Output the (X, Y) coordinate of the center of the cell containing the given text.  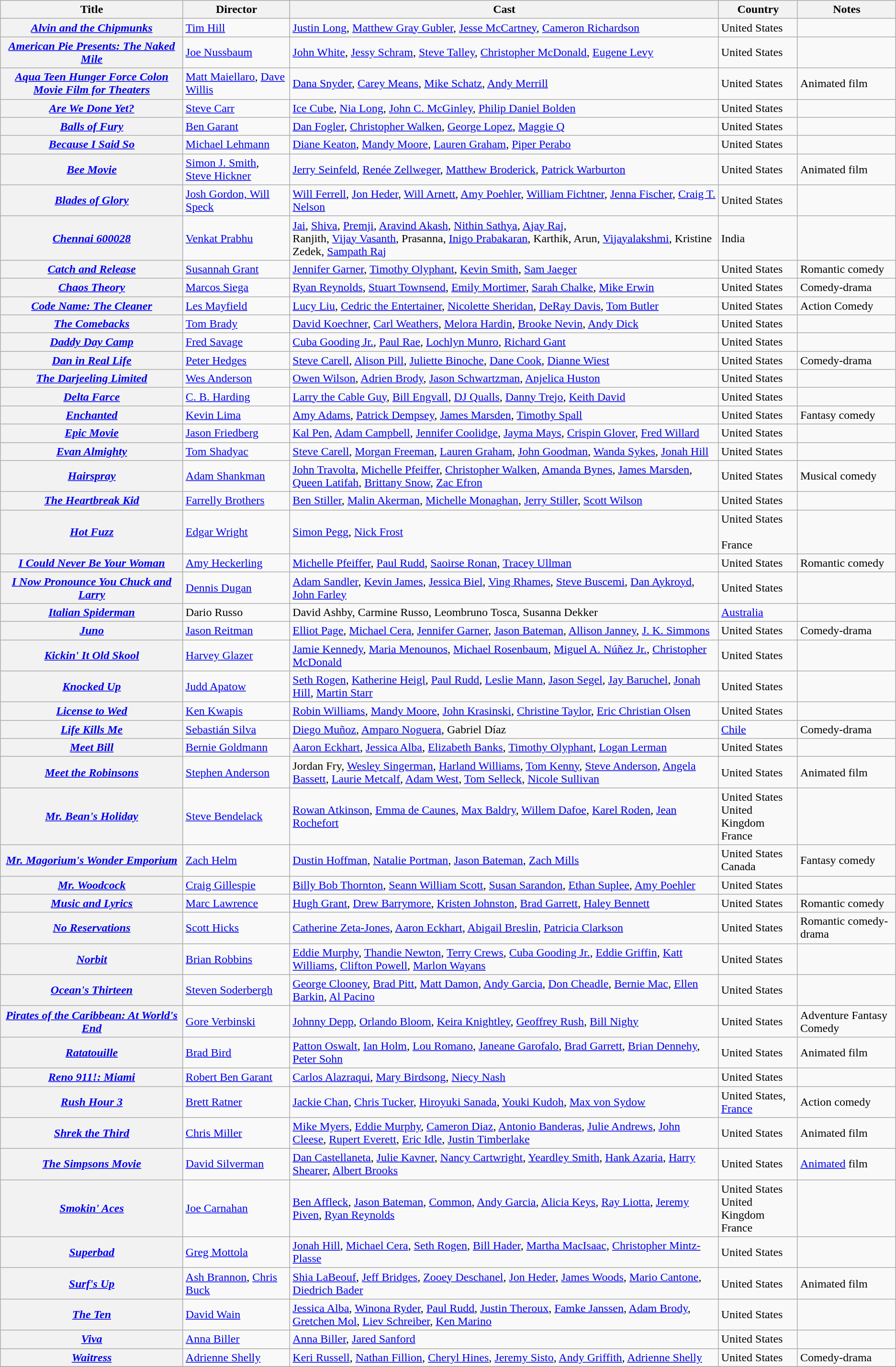
Seth Rogen, Katherine Heigl, Paul Rudd, Leslie Mann, Jason Segel, Jay Baruchel, Jonah Hill, Martin Starr (504, 686)
Catherine Zeta-Jones, Aaron Eckhart, Abigail Breslin, Patricia Clarkson (504, 928)
Rowan Atkinson, Emma de Caunes, Max Baldry, Willem Dafoe, Karel Roden, Jean Rochefort (504, 817)
Justin Long, Matthew Gray Gubler, Jesse McCartney, Cameron Richardson (504, 28)
Tim Hill (236, 28)
Meet the Robinsons (92, 773)
No Reservations (92, 928)
Evan Almighty (92, 451)
Balls of Fury (92, 126)
Because I Said So (92, 145)
Fred Savage (236, 342)
Susannah Grant (236, 269)
Craig Gillespie (236, 885)
Ben Garant (236, 126)
Jennifer Garner, Timothy Olyphant, Kevin Smith, Sam Jaeger (504, 269)
Brian Robbins (236, 959)
The Darjeeling Limited (92, 379)
Patton Oswalt, Ian Holm, Lou Romano, Janeane Garofalo, Brad Garrett, Brian Dennehy, Peter Sohn (504, 1052)
Action Comedy (846, 306)
Wes Anderson (236, 379)
Notes (846, 10)
Life Kills Me (92, 729)
Italian Spiderman (92, 612)
Adam Shankman (236, 476)
Kickin' It Old Skool (92, 655)
Ratatouille (92, 1052)
C. B. Harding (236, 397)
Chennai 600028 (92, 238)
Ash Brannon, Chris Buck (236, 1284)
Judd Apatow (236, 686)
Mr. Bean's Holiday (92, 817)
American Pie Presents: The Naked Mile (92, 53)
Elliot Page, Michael Cera, Jennifer Garner, Jason Bateman, Allison Janney, J. K. Simmons (504, 630)
Chaos Theory (92, 287)
Jonah Hill, Michael Cera, Seth Rogen, Bill Hader, Martha MacIsaac, Christopher Mintz-Plasse (504, 1252)
Shia LaBeouf, Jeff Bridges, Zooey Deschanel, Jon Heder, James Woods, Mario Cantone, Diedrich Bader (504, 1284)
Farrelly Brothers (236, 501)
Jamie Kennedy, Maria Menounos, Michael Rosenbaum, Miguel A. Núñez Jr., Christopher McDonald (504, 655)
Smokin' Aces (92, 1208)
Matt Maiellaro, Dave Willis (236, 83)
Catch and Release (92, 269)
Australia (758, 612)
United StatesCanada (758, 861)
Kal Pen, Adam Campbell, Jennifer Coolidge, Jayma Mays, Crispin Glover, Fred Willard (504, 433)
Kevin Lima (236, 415)
Norbit (92, 959)
Mr. Magorium's Wonder Emporium (92, 861)
Shrek the Third (92, 1133)
Chile (758, 729)
Zach Helm (236, 861)
Anna Biller (236, 1339)
Diane Keaton, Mandy Moore, Lauren Graham, Piper Perabo (504, 145)
Mike Myers, Eddie Murphy, Cameron Diaz, Antonio Banderas, Julie Andrews, John Cleese, Rupert Everett, Eric Idle, Justin Timberlake (504, 1133)
Ben Affleck, Jason Bateman, Common, Andy Garcia, Alicia Keys, Ray Liotta, Jeremy Piven, Ryan Reynolds (504, 1208)
Jessica Alba, Winona Ryder, Paul Rudd, Justin Theroux, Famke Janssen, Adam Brody, Gretchen Mol, Liev Schreiber, Ken Marino (504, 1314)
Sebastián Silva (236, 729)
United StatesFrance (758, 532)
David Wain (236, 1314)
Adam Sandler, Kevin James, Jessica Biel, Ving Rhames, Steve Buscemi, Dan Aykroyd, John Farley (504, 588)
Venkat Prabhu (236, 238)
Eddie Murphy, Thandie Newton, Terry Crews, Cuba Gooding Jr., Eddie Griffin, Katt Williams, Clifton Powell, Marlon Wayans (504, 959)
Surf's Up (92, 1284)
Ken Kwapis (236, 711)
Brad Bird (236, 1052)
United States, France (758, 1102)
Pirates of the Caribbean: At World's End (92, 1021)
Juno (92, 630)
Steve Carell, Morgan Freeman, Lauren Graham, John Goodman, Wanda Sykes, Jonah Hill (504, 451)
Diego Muñoz, Amparo Noguera, Gabriel Díaz (504, 729)
Stephen Anderson (236, 773)
Jason Reitman (236, 630)
The Comebacks (92, 324)
Ocean's Thirteen (92, 990)
Director (236, 10)
Will Ferrell, Jon Heder, Will Arnett, Amy Poehler, William Fichtner, Jenna Fischer, Craig T. Nelson (504, 200)
Peter Hedges (236, 360)
Steve Bendelack (236, 817)
Chris Miller (236, 1133)
Simon J. Smith, Steve Hickner (236, 169)
Michael Lehmann (236, 145)
Billy Bob Thornton, Seann William Scott, Susan Sarandon, Ethan Suplee, Amy Poehler (504, 885)
Country (758, 10)
Reno 911!: Miami (92, 1077)
Jordan Fry, Wesley Singerman, Harland Williams, Tom Kenny, Steve Anderson, Angela Bassett, Laurie Metcalf, Adam West, Tom Selleck, Nicole Sullivan (504, 773)
Steven Soderbergh (236, 990)
Ryan Reynolds, Stuart Townsend, Emily Mortimer, Sarah Chalke, Mike Erwin (504, 287)
Bernie Goldmann (236, 748)
Delta Farce (92, 397)
Title (92, 10)
Cuba Gooding Jr., Paul Rae, Lochlyn Munro, Richard Gant (504, 342)
David Koechner, Carl Weathers, Melora Hardin, Brooke Nevin, Andy Dick (504, 324)
Dario Russo (236, 612)
Daddy Day Camp (92, 342)
Lucy Liu, Cedric the Entertainer, Nicolette Sheridan, DeRay Davis, Tom Butler (504, 306)
Scott Hicks (236, 928)
Simon Pegg, Nick Frost (504, 532)
Jackie Chan, Chris Tucker, Hiroyuki Sanada, Youki Kudoh, Max von Sydow (504, 1102)
Brett Ratner (236, 1102)
Action comedy (846, 1102)
Harvey Glazer (236, 655)
John White, Jessy Schram, Steve Talley, Christopher McDonald, Eugene Levy (504, 53)
Hugh Grant, Drew Barrymore, Kristen Johnston, Brad Garrett, Haley Bennett (504, 903)
Hot Fuzz (92, 532)
Code Name: The Cleaner (92, 306)
George Clooney, Brad Pitt, Matt Damon, Andy Garcia, Don Cheadle, Bernie Mac, Ellen Barkin, Al Pacino (504, 990)
Adventure Fantasy Comedy (846, 1021)
Blades of Glory (92, 200)
Music and Lyrics (92, 903)
Tom Brady (236, 324)
Robert Ben Garant (236, 1077)
India (758, 238)
I Now Pronounce You Chuck and Larry (92, 588)
Waitress (92, 1357)
Amy Adams, Patrick Dempsey, James Marsden, Timothy Spall (504, 415)
Greg Mottola (236, 1252)
Michelle Pfeiffer, Paul Rudd, Saoirse Ronan, Tracey Ullman (504, 563)
Robin Williams, Mandy Moore, John Krasinski, Christine Taylor, Eric Christian Olsen (504, 711)
Gore Verbinski (236, 1021)
The Simpsons Movie (92, 1164)
Knocked Up (92, 686)
John Travolta, Michelle Pfeiffer, Christopher Walken, Amanda Bynes, James Marsden, Queen Latifah, Brittany Snow, Zac Efron (504, 476)
Les Mayfield (236, 306)
Meet Bill (92, 748)
Ben Stiller, Malin Akerman, Michelle Monaghan, Jerry Stiller, Scott Wilson (504, 501)
Joe Nussbaum (236, 53)
Viva (92, 1339)
Dan in Real Life (92, 360)
Johnny Depp, Orlando Bloom, Keira Knightley, Geoffrey Rush, Bill Nighy (504, 1021)
Aaron Eckhart, Jessica Alba, Elizabeth Banks, Timothy Olyphant, Logan Lerman (504, 748)
Enchanted (92, 415)
License to Wed (92, 711)
Epic Movie (92, 433)
Dennis Dugan (236, 588)
Aqua Teen Hunger Force Colon Movie Film for Theaters (92, 83)
Ice Cube, Nia Long, John C. McGinley, Philip Daniel Bolden (504, 108)
Are We Done Yet? (92, 108)
Amy Heckerling (236, 563)
Romantic comedy-drama (846, 928)
Steve Carell, Alison Pill, Juliette Binoche, Dane Cook, Dianne Wiest (504, 360)
Joe Carnahan (236, 1208)
Bee Movie (92, 169)
Rush Hour 3 (92, 1102)
Dan Castellaneta, Julie Kavner, Nancy Cartwright, Yeardley Smith, Hank Azaria, Harry Shearer, Albert Brooks (504, 1164)
The Ten (92, 1314)
Musical comedy (846, 476)
Adrienne Shelly (236, 1357)
Mr. Woodcock (92, 885)
Marcos Siega (236, 287)
I Could Never Be Your Woman (92, 563)
David Silverman (236, 1164)
Dustin Hoffman, Natalie Portman, Jason Bateman, Zach Mills (504, 861)
Alvin and the Chipmunks (92, 28)
Marc Lawrence (236, 903)
Anna Biller, Jared Sanford (504, 1339)
Steve Carr (236, 108)
Carlos Alazraqui, Mary Birdsong, Niecy Nash (504, 1077)
Dan Fogler, Christopher Walken, George Lopez, Maggie Q (504, 126)
Tom Shadyac (236, 451)
Superbad (92, 1252)
Owen Wilson, Adrien Brody, Jason Schwartzman, Anjelica Huston (504, 379)
Keri Russell, Nathan Fillion, Cheryl Hines, Jeremy Sisto, Andy Griffith, Adrienne Shelly (504, 1357)
Jason Friedberg (236, 433)
David Ashby, Carmine Russo, Leombruno Tosca, Susanna Dekker (504, 612)
Dana Snyder, Carey Means, Mike Schatz, Andy Merrill (504, 83)
Josh Gordon, Will Speck (236, 200)
Cast (504, 10)
Hairspray (92, 476)
Jerry Seinfeld, Renée Zellweger, Matthew Broderick, Patrick Warburton (504, 169)
Edgar Wright (236, 532)
Larry the Cable Guy, Bill Engvall, DJ Qualls, Danny Trejo, Keith David (504, 397)
The Heartbreak Kid (92, 501)
